Determine the (x, y) coordinate at the center of the cell enclosing the given text.  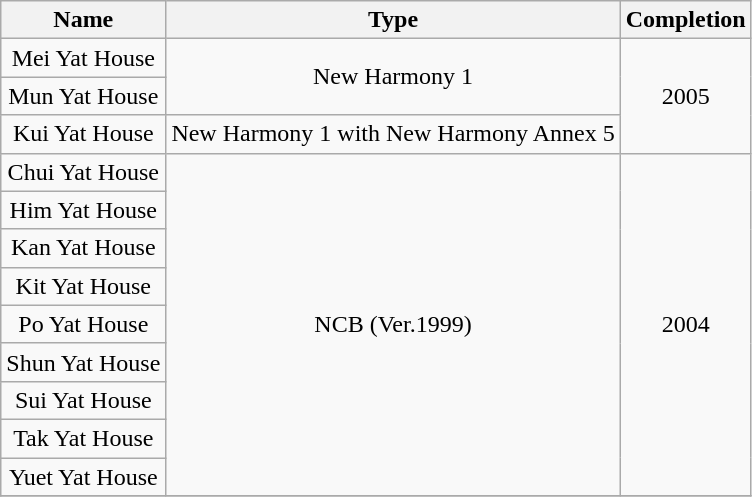
Type (393, 20)
New Harmony 1 (393, 77)
Name (84, 20)
Mun Yat House (84, 96)
Tak Yat House (84, 438)
Shun Yat House (84, 362)
Sui Yat House (84, 400)
Yuet Yat House (84, 477)
Completion (686, 20)
Kui Yat House (84, 134)
NCB (Ver.1999) (393, 324)
Po Yat House (84, 324)
Him Yat House (84, 210)
Kan Yat House (84, 248)
Kit Yat House (84, 286)
2005 (686, 96)
Chui Yat House (84, 172)
2004 (686, 324)
New Harmony 1 with New Harmony Annex 5 (393, 134)
Mei Yat House (84, 58)
